Search for the cell housing the specified text and yield its (X, Y) center coordinate. 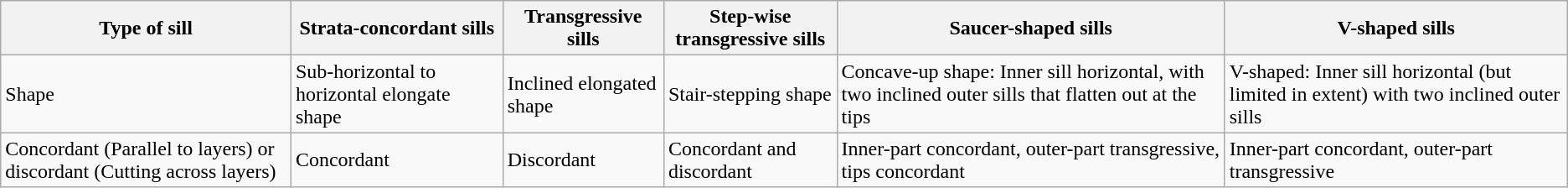
Inclined elongated shape (583, 94)
Concordant (397, 159)
Stair-stepping shape (750, 94)
Inner-part concordant, outer-part transgressive, tips concordant (1030, 159)
Inner-part concordant, outer-part transgressive (1395, 159)
Concordant and discordant (750, 159)
Sub-horizontal to horizontal elongate shape (397, 94)
Shape (146, 94)
Transgressive sills (583, 29)
Step-wise transgressive sills (750, 29)
Saucer-shaped sills (1030, 29)
V-shaped: Inner sill horizontal (but limited in extent) with two inclined outer sills (1395, 94)
V-shaped sills (1395, 29)
Discordant (583, 159)
Concave-up shape: Inner sill horizontal, with two inclined outer sills that flatten out at the tips (1030, 94)
Concordant (Parallel to layers) or discordant (Cutting across layers) (146, 159)
Type of sill (146, 29)
Strata-concordant sills (397, 29)
